Find where the given text appears and provide that cell's center as (X, Y) coordinate. 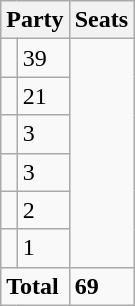
2 (43, 210)
Seats (101, 20)
1 (43, 248)
Total (35, 286)
21 (43, 96)
Party (35, 20)
39 (43, 58)
69 (101, 286)
